Return [X, Y] of the center of cell containing provided text 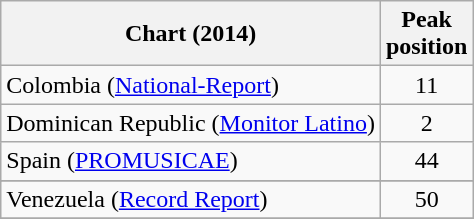
Peakposition [426, 34]
11 [426, 85]
Colombia (National-Report) [191, 85]
2 [426, 123]
44 [426, 161]
50 [426, 199]
Chart (2014) [191, 34]
Venezuela (Record Report) [191, 199]
Spain (PROMUSICAE) [191, 161]
Dominican Republic (Monitor Latino) [191, 123]
